Identify which cell holds the provided text, then report its (x, y) central coordinate. 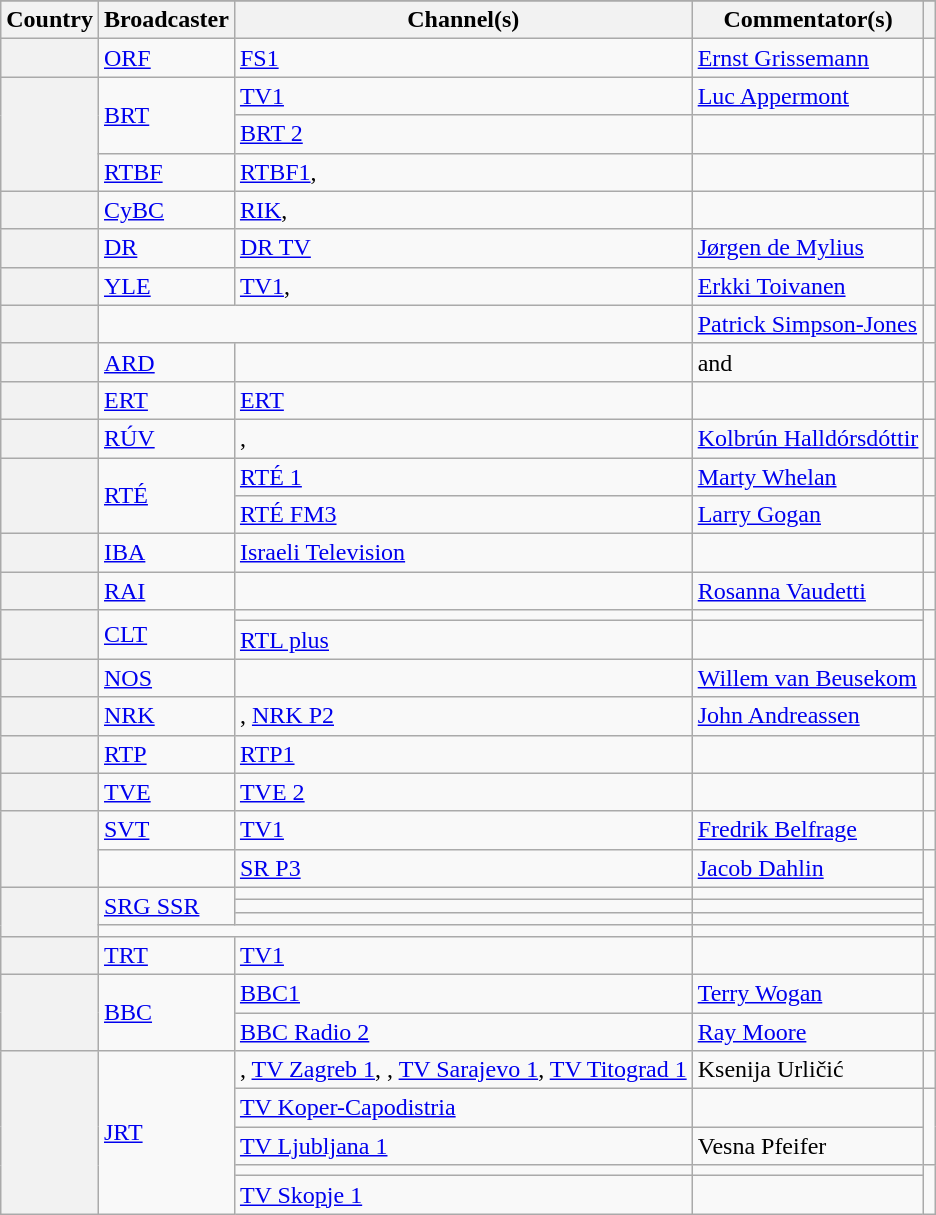
Larry Gogan (808, 515)
Broadcaster (166, 20)
BBC1 (463, 993)
RTP (166, 754)
Terry Wogan (808, 993)
John Andreassen (808, 716)
RTÉ FM3 (463, 515)
SRG SSR (166, 906)
RTP1 (463, 754)
NRK (166, 716)
BRT (166, 115)
YLE (166, 286)
RAI (166, 591)
SR P3 (463, 868)
Ksenija Urličić (808, 1070)
Channel(s) (463, 20)
NOS (166, 678)
TV Ljubljana 1 (463, 1146)
Erkki Toivanen (808, 286)
, NRK P2 (463, 716)
Rosanna Vaudetti (808, 591)
DR TV (463, 248)
Ray Moore (808, 1031)
IBA (166, 553)
TVE (166, 792)
, (463, 438)
BBC (166, 1012)
FS1 (463, 58)
Marty Whelan (808, 477)
TV1, (463, 286)
Vesna Pfeifer (808, 1146)
DR (166, 248)
SVT (166, 830)
, TV Zagreb 1, , TV Sarajevo 1, TV Titograd 1 (463, 1070)
Israeli Television (463, 553)
Kolbrún Halldórsdóttir (808, 438)
RÚV (166, 438)
Commentator(s) (808, 20)
TV Koper-Capodistria (463, 1108)
CyBC (166, 210)
RTBF (166, 172)
Patrick Simpson-Jones (808, 324)
Jacob Dahlin (808, 868)
RTL plus (463, 640)
Country (50, 20)
CLT (166, 634)
RTBF1, (463, 172)
ARD (166, 362)
TVE 2 (463, 792)
BRT 2 (463, 134)
JRT (166, 1132)
TRT (166, 955)
RIK, (463, 210)
BBC Radio 2 (463, 1031)
Luc Appermont (808, 96)
ORF (166, 58)
Willem van Beusekom (808, 678)
Jørgen de Mylius (808, 248)
TV Skopje 1 (463, 1195)
and (808, 362)
RTÉ 1 (463, 477)
Ernst Grissemann (808, 58)
RTÉ (166, 496)
Fredrik Belfrage (808, 830)
